Search for the cell housing the specified text and yield its [x, y] center coordinate. 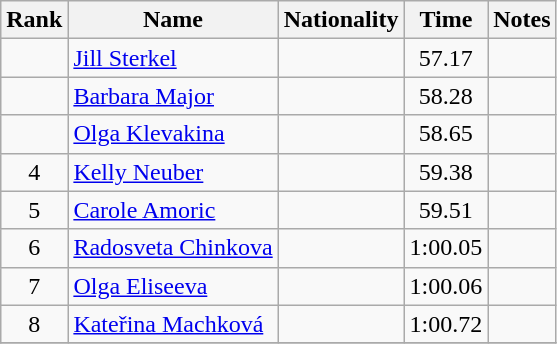
Olga Klevakina [173, 134]
Time [446, 20]
Barbara Major [173, 96]
Name [173, 20]
6 [34, 248]
Notes [522, 20]
4 [34, 172]
57.17 [446, 58]
7 [34, 286]
58.28 [446, 96]
Kateřina Machková [173, 324]
1:00.05 [446, 248]
Rank [34, 20]
Jill Sterkel [173, 58]
5 [34, 210]
1:00.06 [446, 286]
59.51 [446, 210]
59.38 [446, 172]
Carole Amoric [173, 210]
1:00.72 [446, 324]
58.65 [446, 134]
8 [34, 324]
Nationality [341, 20]
Kelly Neuber [173, 172]
Radosveta Chinkova [173, 248]
Olga Eliseeva [173, 286]
